Extract the [x, y] coordinate from the center of the cell holding the provided text.  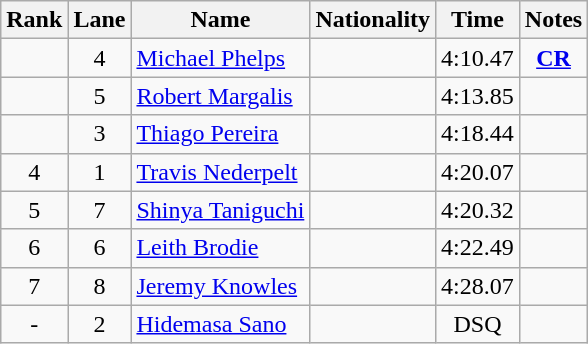
2 [100, 324]
Hidemasa Sano [220, 324]
Leith Brodie [220, 248]
3 [100, 134]
4:28.07 [478, 286]
Time [478, 20]
Shinya Taniguchi [220, 210]
Lane [100, 20]
Name [220, 20]
8 [100, 286]
- [34, 324]
Michael Phelps [220, 58]
4:13.85 [478, 96]
Thiago Pereira [220, 134]
1 [100, 172]
4:18.44 [478, 134]
Rank [34, 20]
Robert Margalis [220, 96]
Nationality [373, 20]
4:22.49 [478, 248]
4:10.47 [478, 58]
CR [553, 58]
Notes [553, 20]
Jeremy Knowles [220, 286]
4:20.07 [478, 172]
4:20.32 [478, 210]
Travis Nederpelt [220, 172]
DSQ [478, 324]
